Capture the cell that displays the provided text and extract its (X, Y) central coordinate. 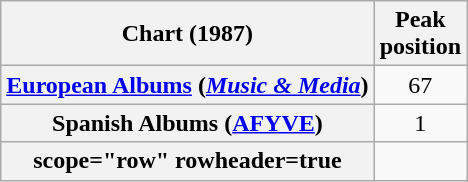
Spanish Albums (AFYVE) (188, 123)
European Albums (Music & Media) (188, 85)
67 (420, 85)
scope="row" rowheader=true (188, 161)
Peakposition (420, 34)
Chart (1987) (188, 34)
1 (420, 123)
